Determine the [x, y] coordinate at the center of the cell enclosing the given text.  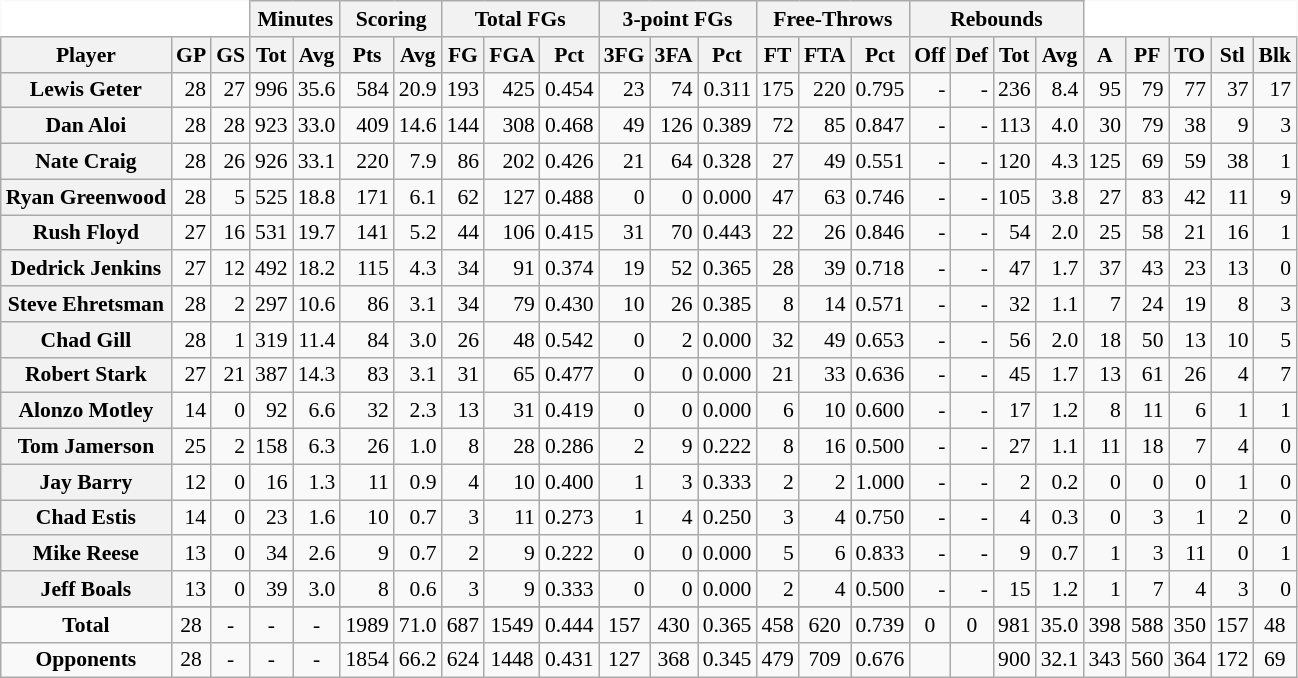
33.0 [317, 126]
65 [512, 375]
62 [464, 197]
11.4 [317, 340]
32.1 [1060, 660]
319 [272, 340]
687 [464, 625]
0.374 [570, 269]
105 [1014, 197]
0.795 [880, 90]
24 [1148, 304]
95 [1104, 90]
Total [86, 625]
6.6 [317, 411]
Tom Jamerson [86, 447]
125 [1104, 162]
3-point FGs [678, 19]
18.2 [317, 269]
Rebounds [996, 19]
Off [930, 55]
54 [1014, 233]
141 [366, 233]
0.273 [570, 518]
0.454 [570, 90]
33.1 [317, 162]
10.6 [317, 304]
0.551 [880, 162]
74 [674, 90]
Scoring [390, 19]
6.1 [418, 197]
0.328 [728, 162]
0.636 [880, 375]
0.431 [570, 660]
70 [674, 233]
0.488 [570, 197]
2.3 [418, 411]
308 [512, 126]
GP [191, 55]
Free-Throws [832, 19]
158 [272, 447]
64 [674, 162]
193 [464, 90]
387 [272, 375]
45 [1014, 375]
115 [366, 269]
620 [825, 625]
42 [1190, 197]
14.3 [317, 375]
409 [366, 126]
Ryan Greenwood [86, 197]
Rush Floyd [86, 233]
TO [1190, 55]
0.2 [1060, 482]
3FG [624, 55]
0.444 [570, 625]
66.2 [418, 660]
1989 [366, 625]
364 [1190, 660]
0.847 [880, 126]
0.385 [728, 304]
58 [1148, 233]
0.718 [880, 269]
1549 [512, 625]
77 [1190, 90]
Nate Craig [86, 162]
2.6 [317, 554]
368 [674, 660]
3.8 [1060, 197]
584 [366, 90]
175 [778, 90]
43 [1148, 269]
0.3 [1060, 518]
71.0 [418, 625]
91 [512, 269]
479 [778, 660]
3FA [674, 55]
0.419 [570, 411]
0.600 [880, 411]
343 [1104, 660]
900 [1014, 660]
Jay Barry [86, 482]
6.3 [317, 447]
35.0 [1060, 625]
Total FGs [520, 19]
0.653 [880, 340]
61 [1148, 375]
Player [86, 55]
458 [778, 625]
33 [825, 375]
297 [272, 304]
0.443 [728, 233]
236 [1014, 90]
19.7 [317, 233]
22 [778, 233]
Opponents [86, 660]
18.8 [317, 197]
430 [674, 625]
30 [1104, 126]
72 [778, 126]
92 [272, 411]
PF [1148, 55]
172 [1232, 660]
0.571 [880, 304]
FG [464, 55]
Robert Stark [86, 375]
1.0 [418, 447]
1.6 [317, 518]
59 [1190, 162]
44 [464, 233]
981 [1014, 625]
20.9 [418, 90]
1.3 [317, 482]
0.846 [880, 233]
0.345 [728, 660]
709 [825, 660]
FTA [825, 55]
202 [512, 162]
Minutes [295, 19]
0.468 [570, 126]
926 [272, 162]
Def [972, 55]
15 [1014, 589]
0.311 [728, 90]
106 [512, 233]
923 [272, 126]
0.250 [728, 518]
Dan Aloi [86, 126]
84 [366, 340]
63 [825, 197]
0.6 [418, 589]
492 [272, 269]
171 [366, 197]
FT [778, 55]
425 [512, 90]
0.9 [418, 482]
588 [1148, 625]
Chad Estis [86, 518]
0.739 [880, 625]
Pts [366, 55]
35.6 [317, 90]
0.676 [880, 660]
Lewis Geter [86, 90]
0.542 [570, 340]
398 [1104, 625]
Steve Ehretsman [86, 304]
0.430 [570, 304]
531 [272, 233]
525 [272, 197]
144 [464, 126]
Dedrick Jenkins [86, 269]
14.6 [418, 126]
7.9 [418, 162]
Mike Reese [86, 554]
56 [1014, 340]
0.286 [570, 447]
0.415 [570, 233]
0.477 [570, 375]
996 [272, 90]
A [1104, 55]
0.750 [880, 518]
52 [674, 269]
560 [1148, 660]
0.833 [880, 554]
GS [230, 55]
1448 [512, 660]
0.400 [570, 482]
624 [464, 660]
85 [825, 126]
120 [1014, 162]
5.2 [418, 233]
0.746 [880, 197]
Jeff Boals [86, 589]
4.0 [1060, 126]
350 [1190, 625]
0.426 [570, 162]
1854 [366, 660]
0.389 [728, 126]
Alonzo Motley [86, 411]
FGA [512, 55]
1.000 [880, 482]
113 [1014, 126]
50 [1148, 340]
Blk [1276, 55]
Chad Gill [86, 340]
Stl [1232, 55]
8.4 [1060, 90]
126 [674, 126]
